Return [X, Y] of the center of cell containing provided text 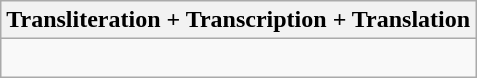
Transliteration + Transcription + Translation [238, 20]
